Return [X, Y] of the center of cell containing provided text 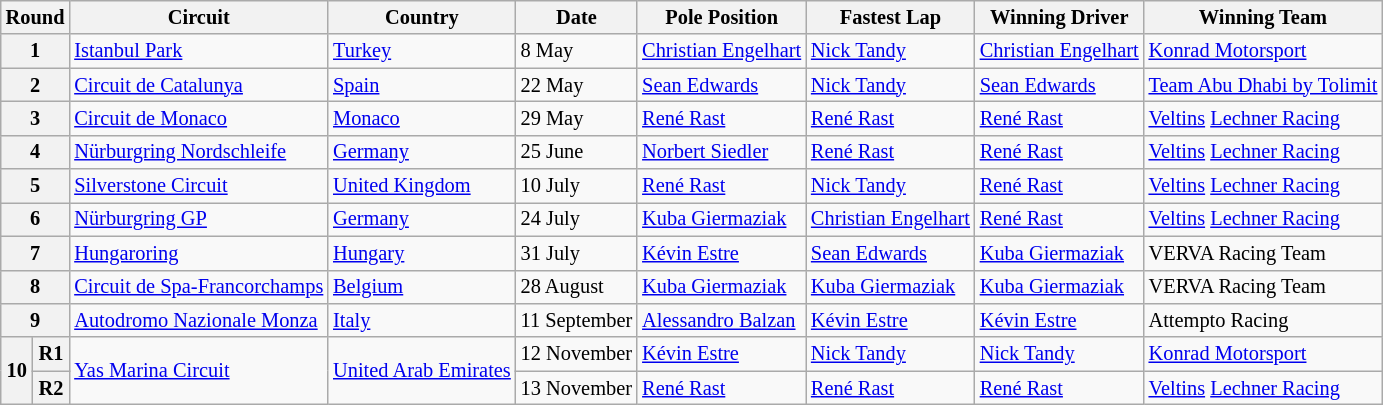
29 May [577, 118]
24 July [577, 219]
11 September [577, 320]
Autodromo Nazionale Monza [198, 320]
United Kingdom [422, 186]
Country [422, 17]
2 [36, 85]
1 [36, 51]
Round [36, 17]
Date [577, 17]
Silverstone Circuit [198, 186]
9 [36, 320]
Turkey [422, 51]
13 November [577, 388]
4 [36, 152]
12 November [577, 354]
Spain [422, 85]
8 [36, 287]
Hungary [422, 253]
Winning Team [1264, 17]
Hungaroring [198, 253]
Italy [422, 320]
R1 [52, 354]
Nürburgring GP [198, 219]
Fastest Lap [890, 17]
10 July [577, 186]
Winning Driver [1060, 17]
8 May [577, 51]
7 [36, 253]
Circuit de Monaco [198, 118]
22 May [577, 85]
Monaco [422, 118]
10 [17, 370]
Pole Position [722, 17]
Circuit [198, 17]
Alessandro Balzan [722, 320]
5 [36, 186]
Circuit de Spa-Francorchamps [198, 287]
United Arab Emirates [422, 370]
25 June [577, 152]
3 [36, 118]
Norbert Siedler [722, 152]
31 July [577, 253]
6 [36, 219]
Yas Marina Circuit [198, 370]
28 August [577, 287]
Belgium [422, 287]
Attempto Racing [1264, 320]
Circuit de Catalunya [198, 85]
Team Abu Dhabi by Tolimit [1264, 85]
Istanbul Park [198, 51]
Nürburgring Nordschleife [198, 152]
R2 [52, 388]
